Pinpoint the cell where the given text exists, returning its [X, Y] midpoint coordinate. 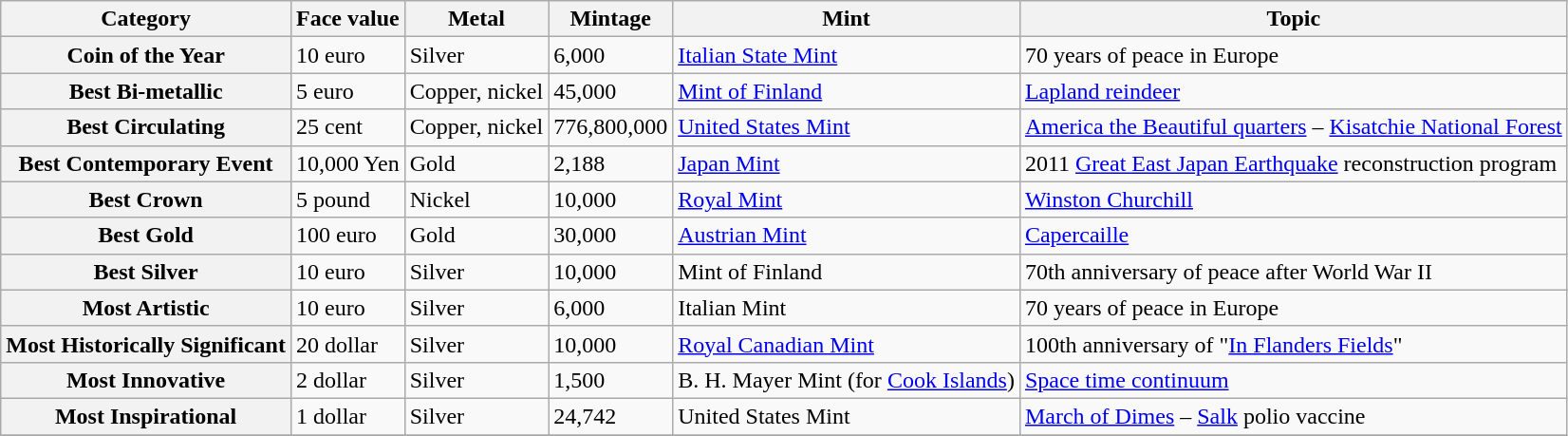
Royal Mint [847, 199]
Austrian Mint [847, 236]
10,000 Yen [347, 163]
B. H. Mayer Mint (for Cook Islands) [847, 380]
Most Artistic [146, 308]
Italian State Mint [847, 55]
Most Inspirational [146, 416]
5 pound [347, 199]
Best Silver [146, 272]
Category [146, 19]
30,000 [611, 236]
Capercaille [1293, 236]
Royal Canadian Mint [847, 344]
Best Bi-metallic [146, 91]
Best Gold [146, 236]
2011 Great East Japan Earthquake reconstruction program [1293, 163]
Best Crown [146, 199]
100 euro [347, 236]
100th anniversary of "In Flanders Fields" [1293, 344]
Metal [476, 19]
Nickel [476, 199]
45,000 [611, 91]
2 dollar [347, 380]
Coin of the Year [146, 55]
24,742 [611, 416]
70th anniversary of peace after World War II [1293, 272]
Best Contemporary Event [146, 163]
Japan Mint [847, 163]
Winston Churchill [1293, 199]
Italian Mint [847, 308]
1 dollar [347, 416]
March of Dimes – Salk polio vaccine [1293, 416]
Most Innovative [146, 380]
776,800,000 [611, 127]
Mintage [611, 19]
America the Beautiful quarters – Kisatchie National Forest [1293, 127]
Mint [847, 19]
Face value [347, 19]
2,188 [611, 163]
5 euro [347, 91]
25 cent [347, 127]
Best Circulating [146, 127]
Topic [1293, 19]
Space time continuum [1293, 380]
Lapland reindeer [1293, 91]
1,500 [611, 380]
Most Historically Significant [146, 344]
20 dollar [347, 344]
